Provide the (x, y) coordinate of the cell's center where the given text is located.  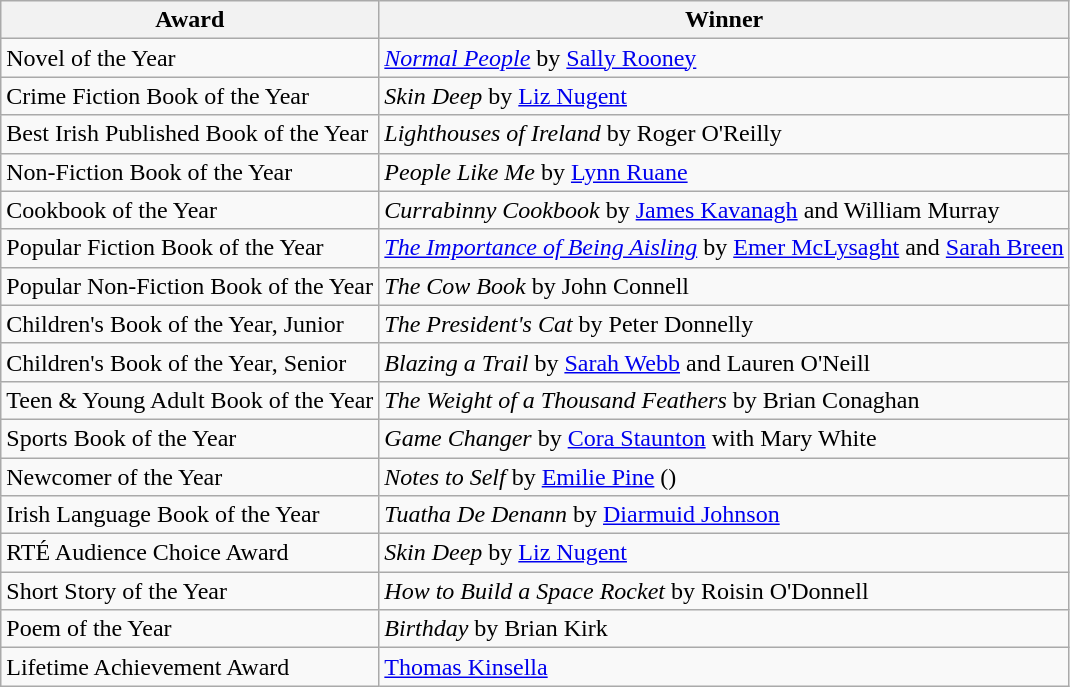
Irish Language Book of the Year (190, 515)
The President's Cat by Peter Donnelly (724, 324)
Newcomer of the Year (190, 477)
Popular Fiction Book of the Year (190, 248)
How to Build a Space Rocket by Roisin O'Donnell (724, 591)
Thomas Kinsella (724, 667)
Cookbook of the Year (190, 210)
Currabinny Cookbook by James Kavanagh and William Murray (724, 210)
People Like Me by Lynn Ruane (724, 172)
RTÉ Audience Choice Award (190, 553)
Blazing a Trail by Sarah Webb and Lauren O'Neill (724, 362)
The Weight of a Thousand Feathers by Brian Conaghan (724, 400)
Popular Non-Fiction Book of the Year (190, 286)
Normal People by Sally Rooney (724, 58)
Non-Fiction Book of the Year (190, 172)
Poem of the Year (190, 629)
Sports Book of the Year (190, 438)
Lighthouses of Ireland by Roger O'Reilly (724, 134)
Game Changer by Cora Staunton with Mary White (724, 438)
Novel of the Year (190, 58)
The Cow Book by John Connell (724, 286)
Best Irish Published Book of the Year (190, 134)
The Importance of Being Aisling by Emer McLysaght and Sarah Breen (724, 248)
Birthday by Brian Kirk (724, 629)
Notes to Self by Emilie Pine () (724, 477)
Children's Book of the Year, Junior (190, 324)
Teen & Young Adult Book of the Year (190, 400)
Tuatha De Denann by Diarmuid Johnson (724, 515)
Crime Fiction Book of the Year (190, 96)
Short Story of the Year (190, 591)
Award (190, 20)
Lifetime Achievement Award (190, 667)
Children's Book of the Year, Senior (190, 362)
Winner (724, 20)
